Scan for the cell matching the given text and deliver its (X, Y) coordinate at center. 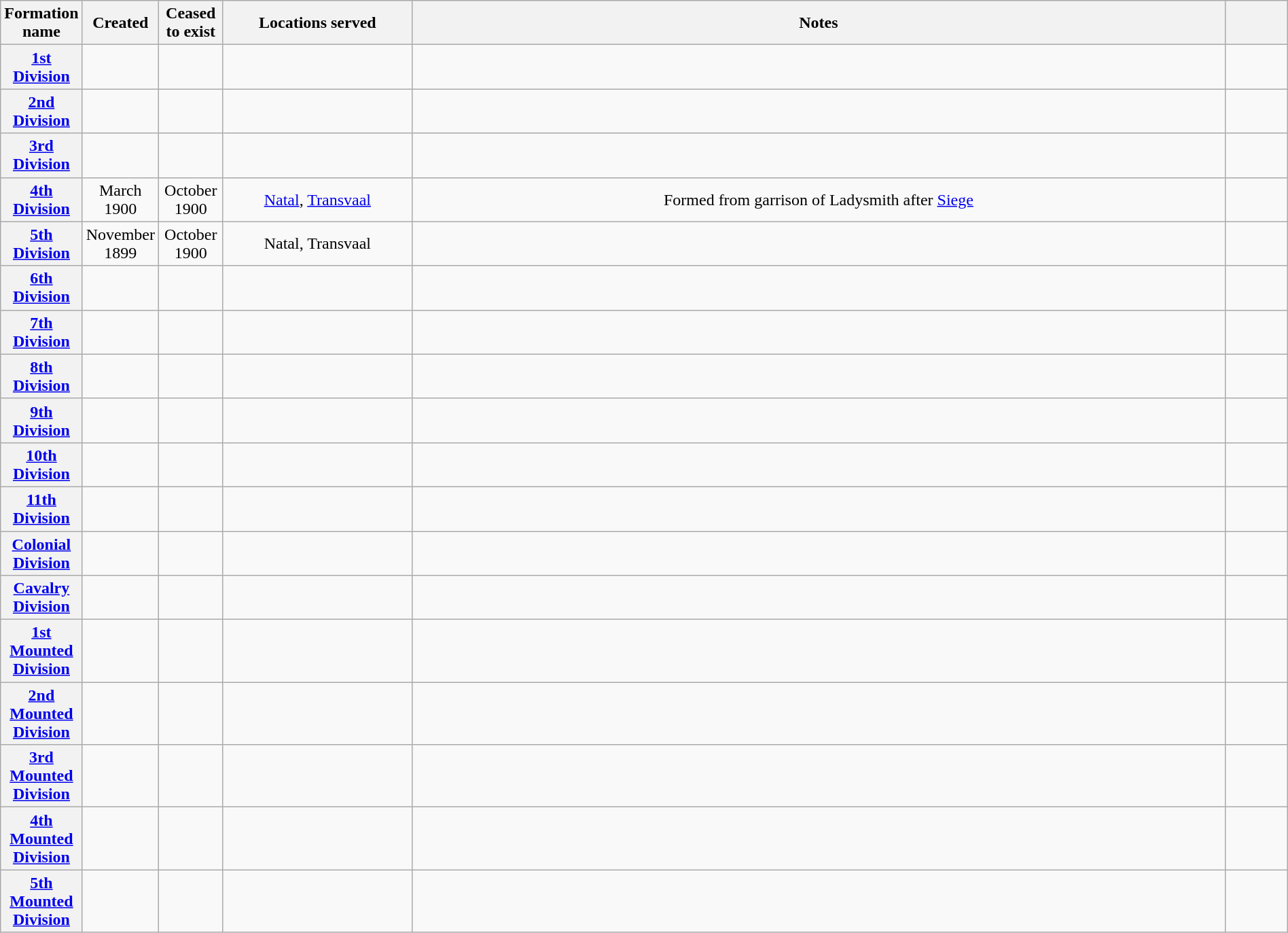
March 1900 (120, 200)
Colonial Division (41, 553)
Formed from garrison of Ladysmith after Siege (819, 200)
9th Division (41, 420)
5th Mounted Division (41, 901)
4th Division (41, 200)
6th Division (41, 288)
Locations served (318, 23)
4th Mounted Division (41, 839)
Formation name (41, 23)
7th Division (41, 332)
1st Mounted Division (41, 651)
Cavalry Division (41, 598)
10th Division (41, 465)
3rd Mounted Division (41, 776)
1st Division (41, 67)
2nd Division (41, 111)
November 1899 (120, 243)
11th Division (41, 508)
8th Division (41, 376)
Ceased to exist (190, 23)
Notes (819, 23)
2nd Mounted Division (41, 714)
3rd Division (41, 155)
5th Division (41, 243)
Created (120, 23)
